Identify which cell holds the provided text, then report its (X, Y) central coordinate. 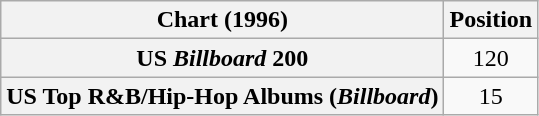
120 (491, 58)
US Top R&B/Hip-Hop Albums (Billboard) (222, 96)
US Billboard 200 (222, 58)
Chart (1996) (222, 20)
Position (491, 20)
15 (491, 96)
